Determine the (x, y) coordinate at the center of the cell enclosing the given text.  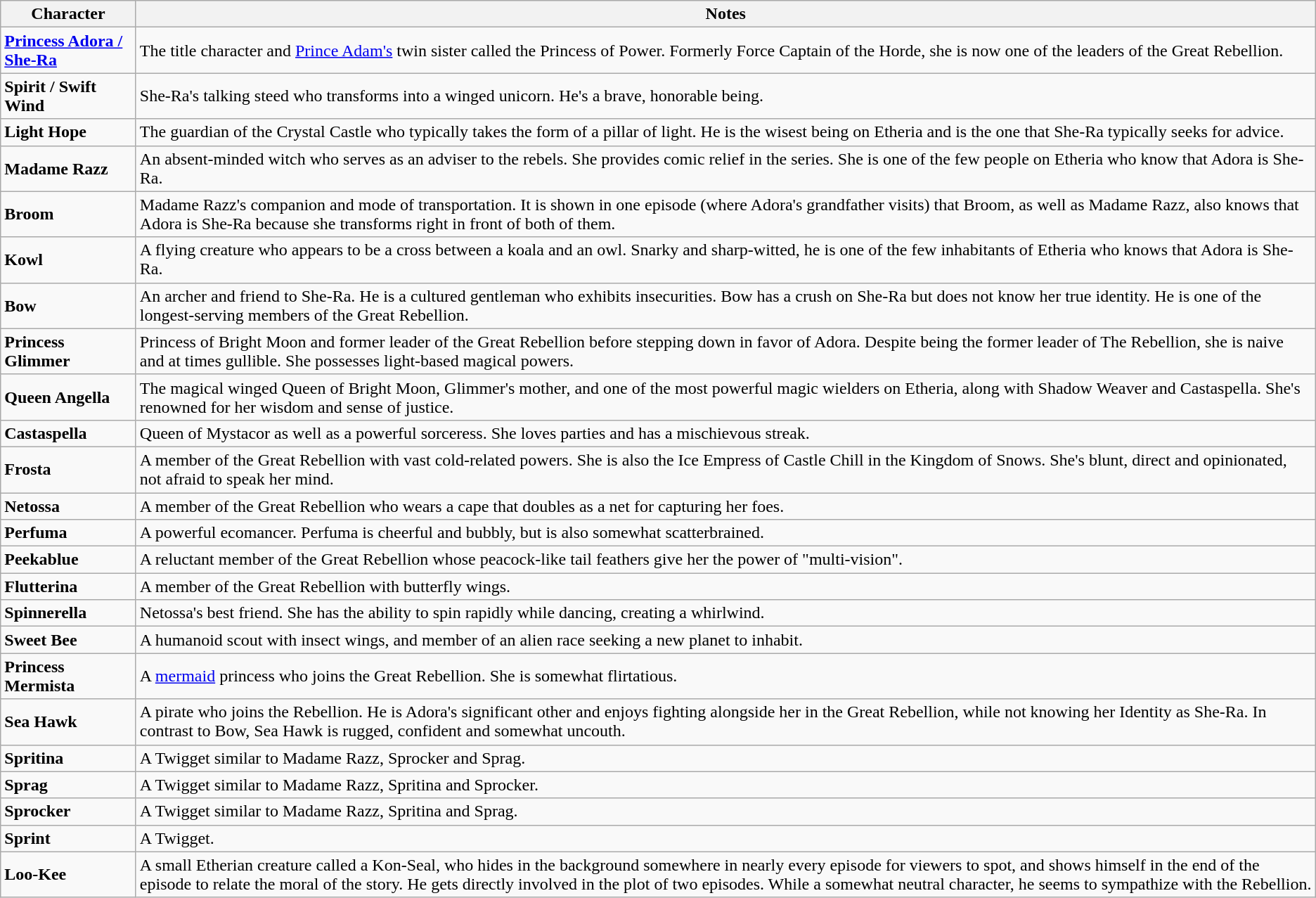
Princess Mermista (69, 676)
Netossa (69, 506)
A Twigget similar to Madame Razz, Sprocker and Sprag. (725, 758)
She-Ra's talking steed who transforms into a winged unicorn. He's a brave, honorable being. (725, 96)
A Twigget similar to Madame Razz, Spritina and Sprocker. (725, 785)
Sweet Bee (69, 640)
Princess Glimmer (69, 352)
A Twigget. (725, 838)
A powerful ecomancer. Perfuma is cheerful and bubbly, but is also somewhat scatterbrained. (725, 533)
Sprint (69, 838)
Queen Angella (69, 397)
Madame Razz (69, 169)
A Twigget similar to Madame Razz, Spritina and Sprag. (725, 812)
Kowl (69, 260)
Light Hope (69, 132)
Peekablue (69, 560)
Spritina (69, 758)
Princess Adora / She-Ra (69, 51)
Broom (69, 214)
Sprag (69, 785)
Netossa's best friend. She has the ability to spin rapidly while dancing, creating a whirlwind. (725, 613)
Frosta (69, 470)
Notes (725, 14)
Queen of Mystacor as well as a powerful sorceress. She loves parties and has a mischievous streak. (725, 433)
Castaspella (69, 433)
Sprocker (69, 812)
Spirit / Swift Wind (69, 96)
Character (69, 14)
A reluctant member of the Great Rebellion whose peacock-like tail feathers give her the power of "multi-vision". (725, 560)
Flutterina (69, 586)
Bow (69, 305)
A humanoid scout with insect wings, and member of an alien race seeking a new planet to inhabit. (725, 640)
A mermaid princess who joins the Great Rebellion. She is somewhat flirtatious. (725, 676)
Spinnerella (69, 613)
Sea Hawk (69, 721)
A member of the Great Rebellion with butterfly wings. (725, 586)
Perfuma (69, 533)
Loo-Kee (69, 875)
A member of the Great Rebellion who wears a cape that doubles as a net for capturing her foes. (725, 506)
